Return the (x, y) coordinate for the center point of the cell that contains the specified text.  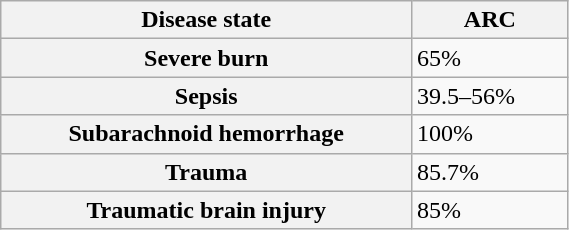
Traumatic brain injury (206, 210)
Sepsis (206, 96)
85% (490, 210)
Severe burn (206, 58)
Subarachnoid hemorrhage (206, 134)
ARC (490, 20)
39.5–56% (490, 96)
Trauma (206, 172)
Disease state (206, 20)
65% (490, 58)
100% (490, 134)
85.7% (490, 172)
